Determine the [X, Y] coordinate at the center of the cell enclosing the given text.  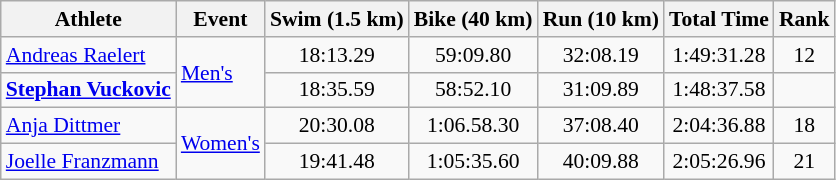
Run (10 km) [601, 19]
Athlete [88, 19]
58:52.10 [474, 90]
Rank [804, 19]
31:09.89 [601, 90]
Men's [220, 72]
21 [804, 162]
Total Time [719, 19]
Event [220, 19]
Joelle Franzmann [88, 162]
Women's [220, 144]
1:05:35.60 [474, 162]
Stephan Vuckovic [88, 90]
40:09.88 [601, 162]
Andreas Raelert [88, 55]
1:48:37.58 [719, 90]
18:35.59 [337, 90]
37:08.40 [601, 126]
1:06.58.30 [474, 126]
Swim (1.5 km) [337, 19]
2:04:36.88 [719, 126]
20:30.08 [337, 126]
2:05:26.96 [719, 162]
12 [804, 55]
18 [804, 126]
59:09.80 [474, 55]
18:13.29 [337, 55]
1:49:31.28 [719, 55]
Anja Dittmer [88, 126]
32:08.19 [601, 55]
Bike (40 km) [474, 19]
19:41.48 [337, 162]
